Pinpoint the cell where the given text exists, returning its [x, y] midpoint coordinate. 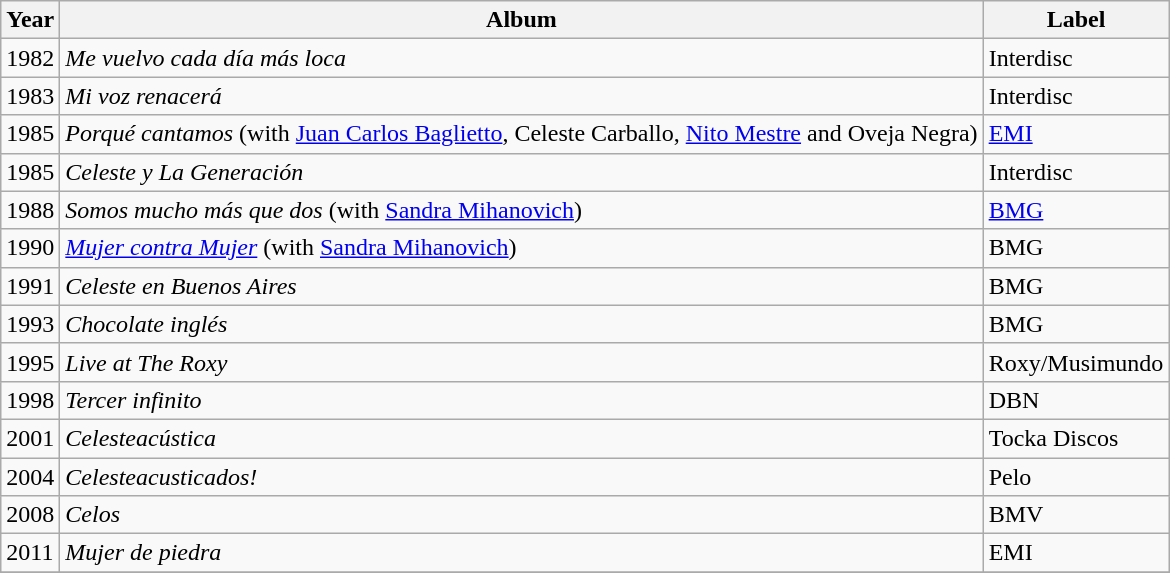
Live at The Roxy [522, 362]
Roxy/Musimundo [1076, 362]
Tocka Discos [1076, 438]
Celos [522, 515]
1988 [30, 210]
1993 [30, 324]
Mujer de piedra [522, 553]
2001 [30, 438]
Tercer infinito [522, 400]
Year [30, 20]
Album [522, 20]
Me vuelvo cada día más loca [522, 58]
Celeste y La Generación [522, 172]
1990 [30, 248]
1983 [30, 96]
Chocolate inglés [522, 324]
Mujer contra Mujer (with Sandra Mihanovich) [522, 248]
1995 [30, 362]
2004 [30, 477]
Celeste en Buenos Aires [522, 286]
Somos mucho más que dos (with Sandra Mihanovich) [522, 210]
Mi voz renacerá [522, 96]
1998 [30, 400]
DBN [1076, 400]
BMV [1076, 515]
1991 [30, 286]
Celesteacusticados! [522, 477]
1982 [30, 58]
2008 [30, 515]
Porqué cantamos (with Juan Carlos Baglietto, Celeste Carballo, Nito Mestre and Oveja Negra) [522, 134]
Label [1076, 20]
Pelo [1076, 477]
Celesteacústica [522, 438]
2011 [30, 553]
